Capture the cell that displays the provided text and extract its (x, y) central coordinate. 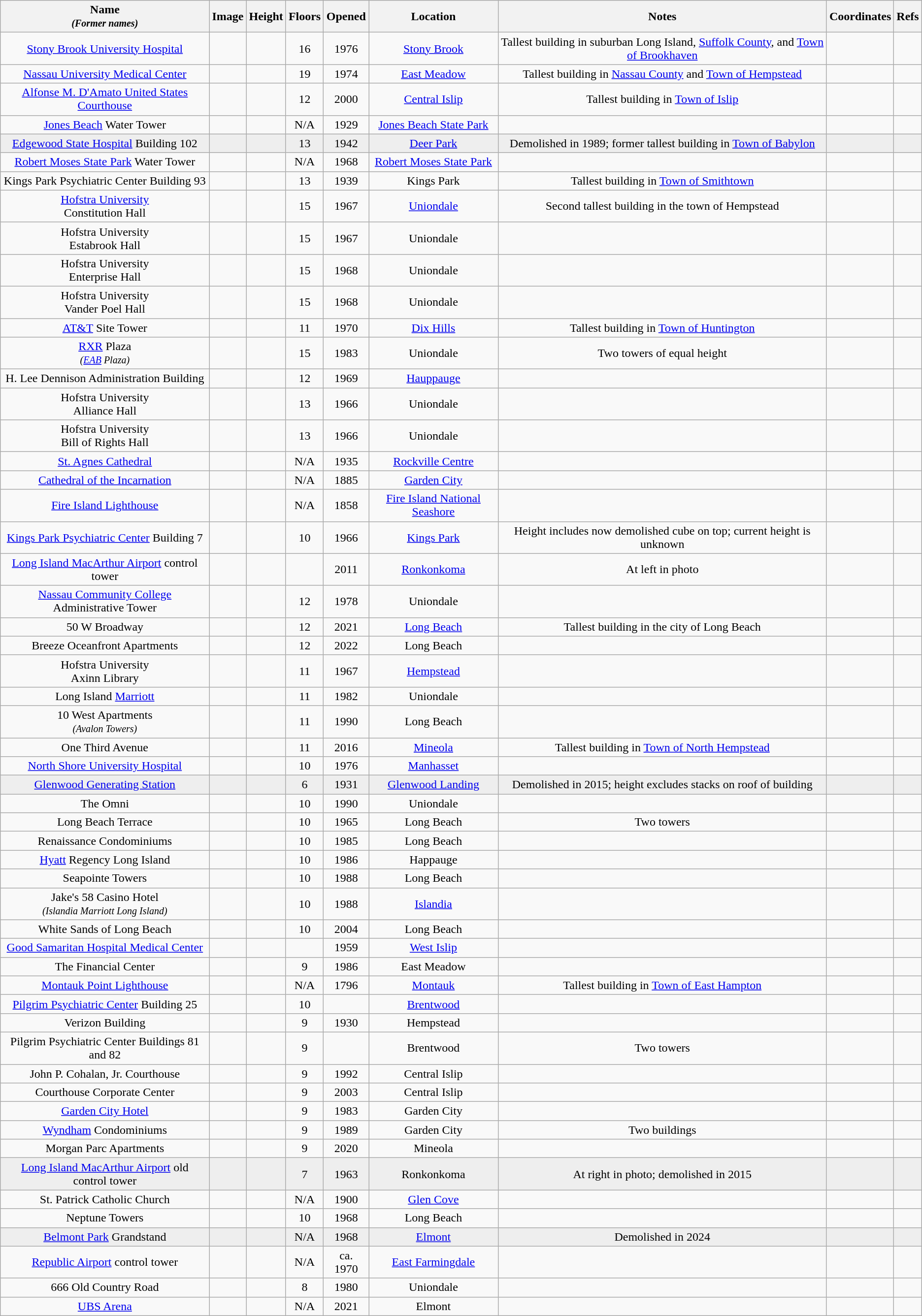
White Sands of Long Beach (105, 929)
1978 (346, 602)
Deer Park (433, 143)
Montauk Point Lighthouse (105, 985)
Courthouse Corporate Center (105, 1092)
AT&T Site Tower (105, 327)
Hofstra UniversityAlliance Hall (105, 404)
16 (304, 48)
Demolished in 2015; height excludes stacks on roof of building (662, 785)
Pilgrim Psychiatric Center Buildings 81 and 82 (105, 1048)
One Third Avenue (105, 747)
Good Samaritan Hospital Medical Center (105, 948)
1985 (346, 841)
Breeze Oceanfront Apartments (105, 645)
Montauk (433, 985)
Floors (304, 17)
1942 (346, 143)
The Omni (105, 803)
RXR Plaza(EAB Plaza) (105, 353)
St. Patrick Catholic Church (105, 1199)
Jake's 58 Casino Hotel(Islandia Marriott Long Island) (105, 904)
Fire Island Lighthouse (105, 505)
Renaissance Condominiums (105, 841)
Tallest building in Nassau County and Town of Hempstead (662, 74)
2022 (346, 645)
Hofstra UniversityBill of Rights Hall (105, 436)
2000 (346, 99)
Hofstra UniversityVander Poel Hall (105, 302)
Hofstra UniversityEnterprise Hall (105, 270)
Tallest building in Town of Smithtown (662, 181)
Glenwood Generating Station (105, 785)
19 (304, 74)
St. Agnes Cathedral (105, 461)
Kings Park Psychiatric Center Building 93 (105, 181)
Morgan Parc Apartments (105, 1149)
1885 (346, 480)
1959 (346, 948)
1935 (346, 461)
Belmont Park Grandstand (105, 1237)
Jones Beach Water Tower (105, 125)
Pilgrim Psychiatric Center Building 25 (105, 1004)
Opened (346, 17)
Garden City Hotel (105, 1111)
Height (266, 17)
1930 (346, 1023)
Long Island MacArthur Airport old control tower (105, 1174)
Nassau University Medical Center (105, 74)
Coordinates (860, 17)
At left in photo (662, 569)
Glenwood Landing (433, 785)
1796 (346, 985)
Long Island MacArthur Airport control tower (105, 569)
Demolished in 1989; former tallest building in Town of Babylon (662, 143)
1989 (346, 1130)
John P. Cohalan, Jr. Courthouse (105, 1074)
Notes (662, 17)
1939 (346, 181)
1931 (346, 785)
Two buildings (662, 1130)
Height includes now demolished cube on top; current height is unknown (662, 538)
Stony Brook (433, 48)
Alfonse M. D'Amato United States Courthouse (105, 99)
1970 (346, 327)
Glen Cove (433, 1199)
Tallest building in Town of Huntington (662, 327)
Tallest building in the city of Long Beach (662, 627)
Cathedral of the Incarnation (105, 480)
10 West Apartments(Avalon Towers) (105, 722)
Manhasset (433, 766)
Hauppauge (433, 379)
1992 (346, 1074)
Hofstra UniversityEstabrook Hall (105, 238)
1963 (346, 1174)
Robert Moses State Park Water Tower (105, 162)
Long Island Marriott (105, 696)
Islandia (433, 904)
Seapointe Towers (105, 878)
7 (304, 1174)
Stony Brook University Hospital (105, 48)
North Shore University Hospital (105, 766)
Tallest building in suburban Long Island, Suffolk County, and Town of Brookhaven (662, 48)
The Financial Center (105, 966)
Kings Park Psychiatric Center Building 7 (105, 538)
Jones Beach State Park (433, 125)
Tallest building in Town of East Hampton (662, 985)
1980 (346, 1287)
Edgewood State Hospital Building 102 (105, 143)
1969 (346, 379)
Fire Island National Seashore (433, 505)
1929 (346, 125)
Hyatt Regency Long Island (105, 860)
Rockville Centre (433, 461)
Hofstra UniversityConstitution Hall (105, 206)
Tallest building in Town of North Hempstead (662, 747)
1858 (346, 505)
2011 (346, 569)
666 Old Country Road (105, 1287)
UBS Arena (105, 1306)
Long Beach Terrace (105, 822)
Name(Former names) (105, 17)
Hofstra UniversityAxinn Library (105, 671)
At right in photo; demolished in 2015 (662, 1174)
Happauge (433, 860)
Wyndham Condominiums (105, 1130)
West Islip (433, 948)
2016 (346, 747)
Second tallest building in the town of Hempstead (662, 206)
Nassau Community College Administrative Tower (105, 602)
2004 (346, 929)
2020 (346, 1149)
Demolished in 2024 (662, 1237)
6 (304, 785)
Image (228, 17)
2003 (346, 1092)
Tallest building in Town of Islip (662, 99)
Dix Hills (433, 327)
Neptune Towers (105, 1218)
Refs (908, 17)
50 W Broadway (105, 627)
ca. 1970 (346, 1262)
8 (304, 1287)
Two towers of equal height (662, 353)
1965 (346, 822)
East Farmingdale (433, 1262)
Verizon Building (105, 1023)
1900 (346, 1199)
Robert Moses State Park (433, 162)
1974 (346, 74)
Location (433, 17)
Republic Airport control tower (105, 1262)
H. Lee Dennison Administration Building (105, 379)
1982 (346, 696)
